Output the [X, Y] coordinate of the center of the cell containing the given text.  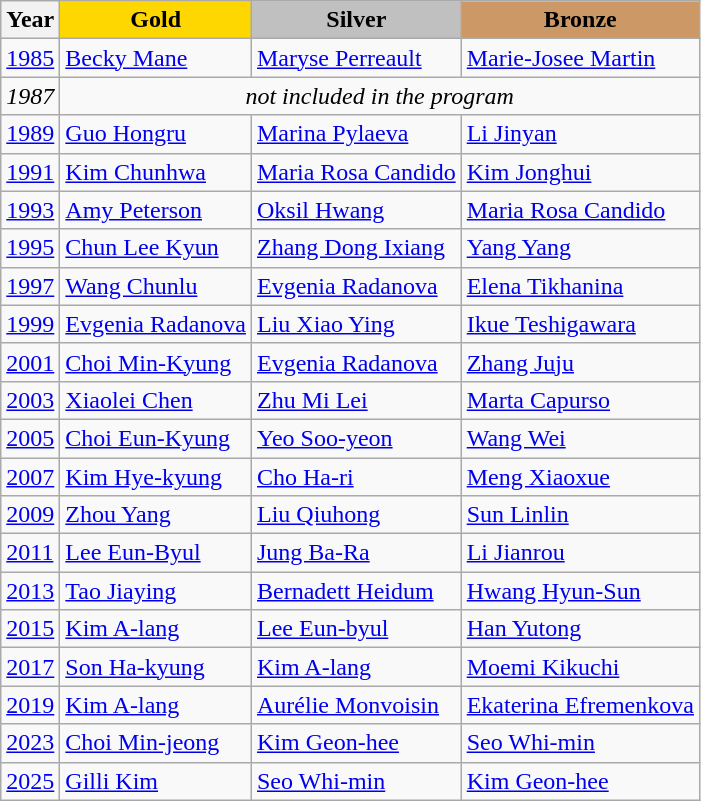
Li Jianrou [580, 553]
Kim Hye-kyung [156, 477]
Bronze [580, 20]
Oksil Hwang [356, 210]
Guo Hongru [156, 134]
2015 [30, 629]
Becky Mane [156, 58]
Han Yutong [580, 629]
1989 [30, 134]
Marta Capurso [580, 400]
Bernadett Heidum [356, 591]
Amy Peterson [156, 210]
Hwang Hyun-Sun [580, 591]
Elena Tikhanina [580, 286]
1999 [30, 324]
Marina Pylaeva [356, 134]
Son Ha-kyung [156, 667]
Lee Eun-Byul [156, 553]
2005 [30, 438]
Liu Qiuhong [356, 515]
2001 [30, 362]
Wang Chunlu [156, 286]
Yang Yang [580, 248]
Wang Wei [580, 438]
2025 [30, 781]
1995 [30, 248]
Ekaterina Efremenkova [580, 705]
Kim Chunhwa [156, 172]
2011 [30, 553]
Maryse Perreault [356, 58]
Zhang Dong Ixiang [356, 248]
Choi Min-Kyung [156, 362]
1991 [30, 172]
Ikue Teshigawara [580, 324]
Lee Eun-byul [356, 629]
Jung Ba-Ra [356, 553]
Zhang Juju [580, 362]
2017 [30, 667]
2003 [30, 400]
Marie-Josee Martin [580, 58]
2023 [30, 743]
Gold [156, 20]
2019 [30, 705]
1985 [30, 58]
Chun Lee Kyun [156, 248]
Silver [356, 20]
1997 [30, 286]
Gilli Kim [156, 781]
2013 [30, 591]
Liu Xiao Ying [356, 324]
Moemi Kikuchi [580, 667]
2009 [30, 515]
1987 [30, 96]
Sun Linlin [580, 515]
Cho Ha-ri [356, 477]
Xiaolei Chen [156, 400]
Choi Min-jeong [156, 743]
Aurélie Monvoisin [356, 705]
2007 [30, 477]
Yeo Soo-yeon [356, 438]
1993 [30, 210]
not included in the program [380, 96]
Year [30, 20]
Meng Xiaoxue [580, 477]
Li Jinyan [580, 134]
Zhu Mi Lei [356, 400]
Zhou Yang [156, 515]
Tao Jiaying [156, 591]
Kim Jonghui [580, 172]
Choi Eun-Kyung [156, 438]
